Pinpoint the cell where the given text exists, returning its [X, Y] midpoint coordinate. 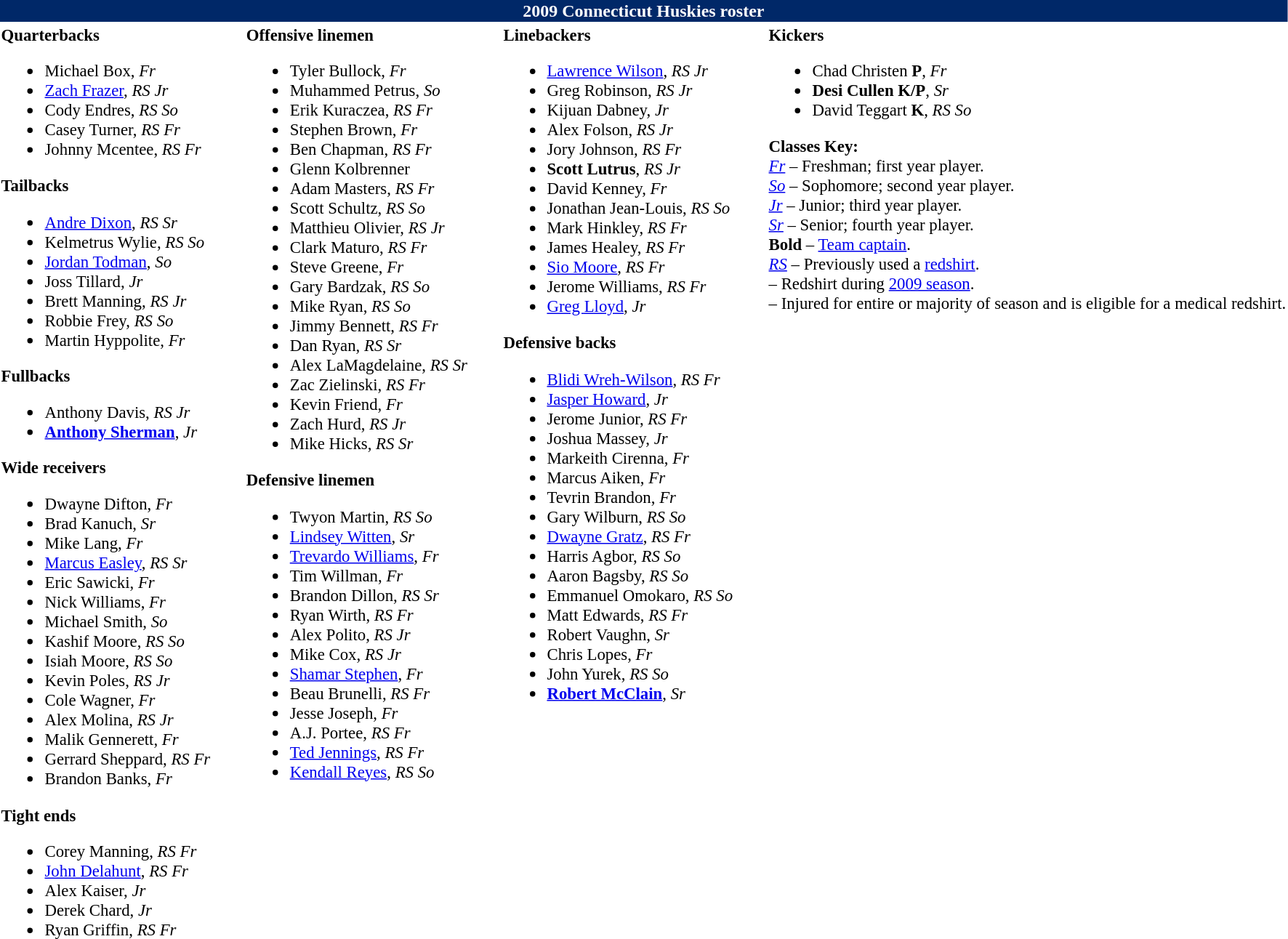
2009 Connecticut Huskies roster [644, 11]
